Capture the cell that displays the provided text and extract its [x, y] central coordinate. 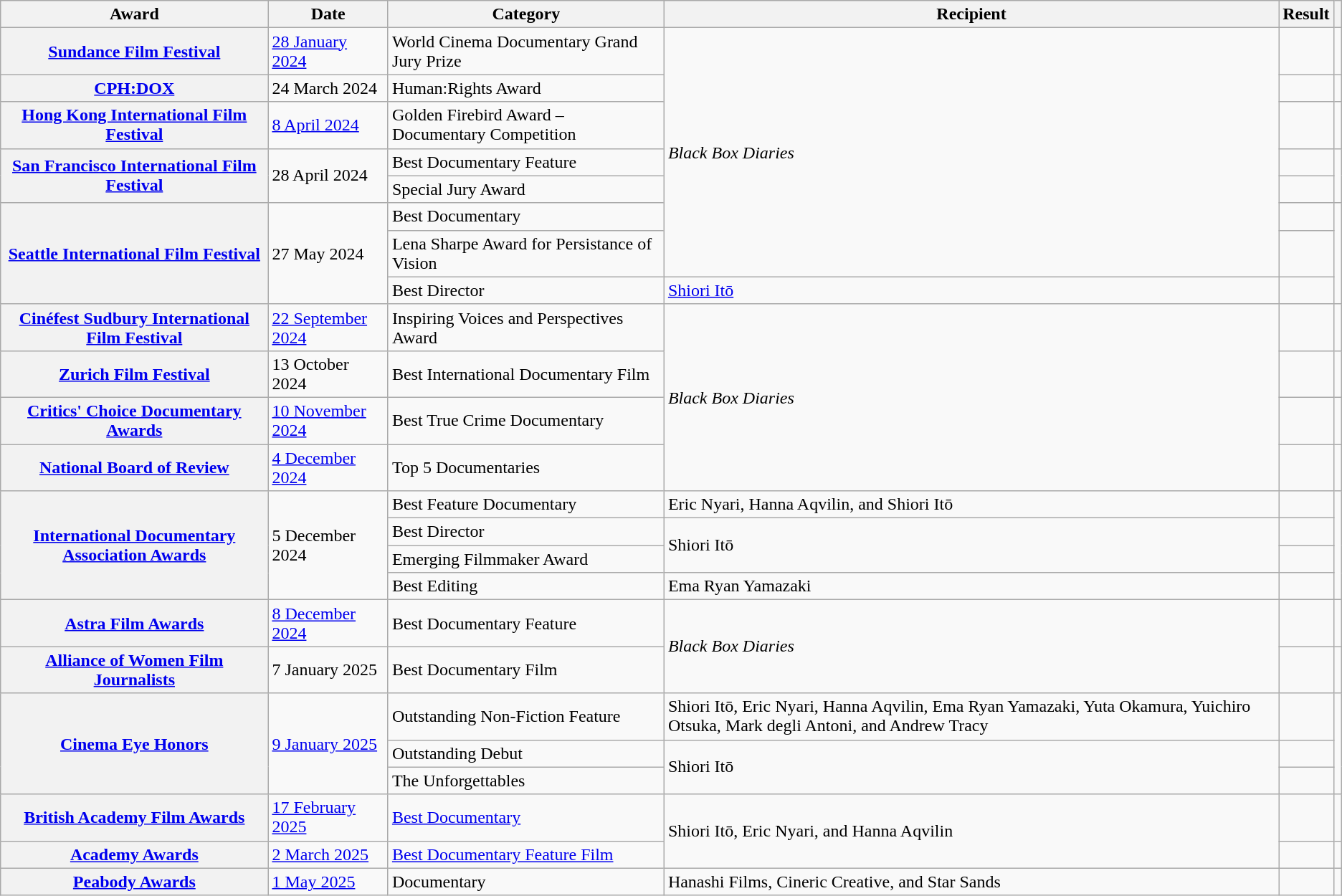
24 March 2024 [328, 88]
2 March 2025 [328, 854]
Result [1306, 14]
Zurich Film Festival [135, 374]
Lena Sharpe Award for Persistance of Vision [526, 254]
International Documentary Association Awards [135, 545]
28 January 2024 [328, 52]
Human:Rights Award [526, 88]
Inspiring Voices and Perspectives Award [526, 327]
Eric Nyari, Hanna Aqvilin, and Shiori Itō [971, 505]
27 May 2024 [328, 254]
Best Feature Documentary [526, 505]
Outstanding Non-Fiction Feature [526, 717]
Sundance Film Festival [135, 52]
Cinéfest Sudbury International Film Festival [135, 327]
7 January 2025 [328, 669]
Award [135, 14]
22 September 2024 [328, 327]
Outstanding Debut [526, 753]
CPH:DOX [135, 88]
Shiori Itō, Eric Nyari, and Hanna Aqvilin [971, 831]
Best Documentary Feature Film [526, 854]
8 April 2024 [328, 125]
San Francisco International Film Festival [135, 176]
Best Documentary Film [526, 669]
Best Editing [526, 586]
Ema Ryan Yamazaki [971, 586]
Hong Kong International Film Festival [135, 125]
Documentary [526, 882]
Golden Firebird Award – Documentary Competition [526, 125]
Hanashi Films, Cineric Creative, and Star Sands [971, 882]
Critics' Choice Documentary Awards [135, 420]
Astra Film Awards [135, 624]
10 November 2024 [328, 420]
9 January 2025 [328, 744]
World Cinema Documentary Grand Jury Prize [526, 52]
5 December 2024 [328, 545]
17 February 2025 [328, 817]
Top 5 Documentaries [526, 467]
28 April 2024 [328, 176]
Alliance of Women Film Journalists [135, 669]
Category [526, 14]
Emerging Filmmaker Award [526, 559]
4 December 2024 [328, 467]
Recipient [971, 14]
British Academy Film Awards [135, 817]
Peabody Awards [135, 882]
Seattle International Film Festival [135, 254]
Date [328, 14]
8 December 2024 [328, 624]
National Board of Review [135, 467]
Special Jury Award [526, 189]
13 October 2024 [328, 374]
Cinema Eye Honors [135, 744]
The Unforgettables [526, 781]
Best International Documentary Film [526, 374]
Academy Awards [135, 854]
Best True Crime Documentary [526, 420]
Shiori Itō, Eric Nyari, Hanna Aqvilin, Ema Ryan Yamazaki, Yuta Okamura, Yuichiro Otsuka, Mark degli Antoni, and Andrew Tracy [971, 717]
1 May 2025 [328, 882]
